Find where the given text appears and provide that cell's center as (X, Y) coordinate. 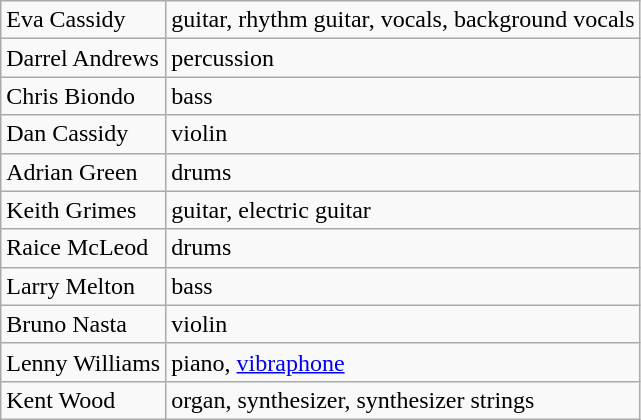
piano, vibraphone (403, 362)
guitar, electric guitar (403, 210)
guitar, rhythm guitar, vocals, background vocals (403, 20)
Bruno Nasta (84, 324)
Kent Wood (84, 400)
Raice McLeod (84, 248)
Keith Grimes (84, 210)
Chris Biondo (84, 96)
Lenny Williams (84, 362)
Eva Cassidy (84, 20)
Larry Melton (84, 286)
Adrian Green (84, 172)
organ, synthesizer, synthesizer strings (403, 400)
percussion (403, 58)
Dan Cassidy (84, 134)
Darrel Andrews (84, 58)
